For the text-containing cell, return its midpoint in (x, y) coordinate format. 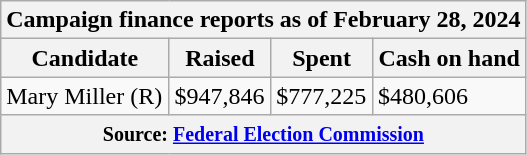
Spent (322, 58)
Cash on hand (449, 58)
Campaign finance reports as of February 28, 2024 (264, 20)
Raised (220, 58)
$947,846 (220, 96)
Source: Federal Election Commission (264, 134)
$480,606 (449, 96)
$777,225 (322, 96)
Mary Miller (R) (85, 96)
Candidate (85, 58)
